Return (X, Y) of the center of cell containing provided text 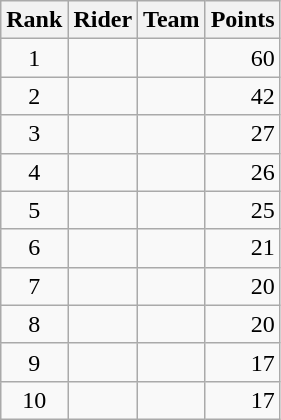
3 (34, 134)
Rank (34, 20)
10 (34, 400)
25 (242, 210)
5 (34, 210)
Rider (103, 20)
42 (242, 96)
60 (242, 58)
Points (242, 20)
26 (242, 172)
1 (34, 58)
2 (34, 96)
4 (34, 172)
21 (242, 248)
7 (34, 286)
27 (242, 134)
6 (34, 248)
Team (172, 20)
8 (34, 324)
9 (34, 362)
